Provide the [X, Y] coordinate of the cell's center where the given text is located.  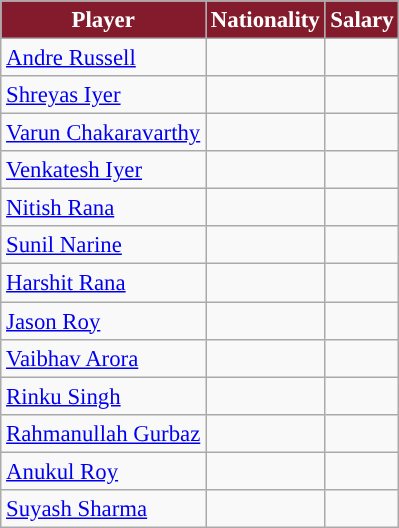
Harshit Rana [104, 283]
Anukul Roy [104, 471]
Varun Chakaravarthy [104, 133]
Suyash Sharma [104, 509]
Andre Russell [104, 58]
Shreyas Iyer [104, 95]
Salary [362, 20]
Nationality [266, 20]
Rinku Singh [104, 396]
Nitish Rana [104, 208]
Sunil Narine [104, 245]
Player [104, 20]
Venkatesh Iyer [104, 170]
Vaibhav Arora [104, 358]
Jason Roy [104, 321]
Rahmanullah Gurbaz [104, 433]
